Capture the cell that displays the provided text and extract its (x, y) central coordinate. 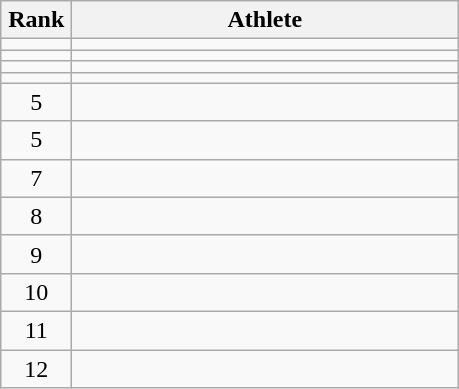
7 (36, 178)
12 (36, 369)
8 (36, 216)
Athlete (265, 20)
Rank (36, 20)
11 (36, 330)
9 (36, 254)
10 (36, 292)
